Output the [x, y] coordinate of the center of the cell containing the given text.  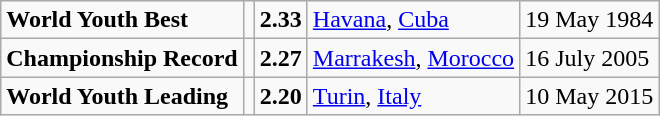
Havana, Cuba [413, 20]
World Youth Best [122, 20]
Turin, Italy [413, 96]
Championship Record [122, 58]
10 May 2015 [590, 96]
2.33 [280, 20]
Marrakesh, Morocco [413, 58]
16 July 2005 [590, 58]
World Youth Leading [122, 96]
2.27 [280, 58]
2.20 [280, 96]
19 May 1984 [590, 20]
